From the cell containing the given text, extract its center point as (x, y) coordinate. 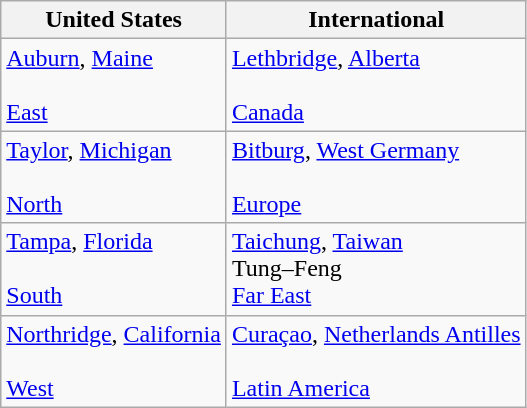
Curaçao, Netherlands Antilles Latin America (376, 361)
Taylor, MichiganNorth (114, 177)
Tampa, FloridaSouth (114, 269)
United States (114, 20)
Lethbridge, AlbertaCanada (376, 85)
International (376, 20)
Taichung, TaiwanTung–FengFar East (376, 269)
Auburn, MaineEast (114, 85)
Northridge, CaliforniaWest (114, 361)
Bitburg, West GermanyEurope (376, 177)
